For the text-containing cell, return its midpoint in (x, y) coordinate format. 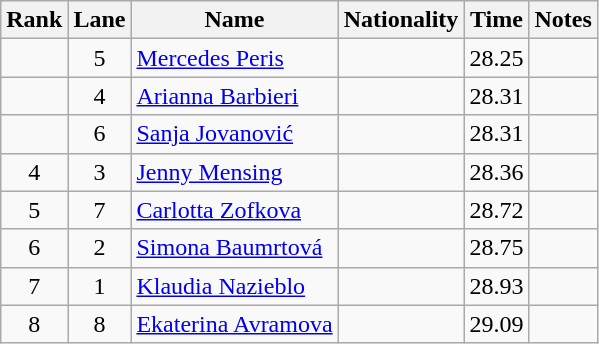
28.25 (496, 58)
Mercedes Peris (234, 58)
Klaudia Nazieblo (234, 286)
29.09 (496, 324)
28.75 (496, 248)
28.36 (496, 172)
28.72 (496, 210)
Rank (34, 20)
1 (100, 286)
Carlotta Zofkova (234, 210)
Notes (563, 20)
Sanja Jovanović (234, 134)
Time (496, 20)
Ekaterina Avramova (234, 324)
Jenny Mensing (234, 172)
Lane (100, 20)
3 (100, 172)
28.93 (496, 286)
Simona Baumrtová (234, 248)
2 (100, 248)
Arianna Barbieri (234, 96)
Nationality (401, 20)
Name (234, 20)
